Find where the given text appears and provide that cell's center as (X, Y) coordinate. 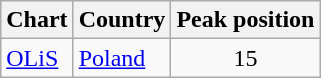
OLiS (37, 58)
Peak position (246, 20)
Poland (122, 58)
Chart (37, 20)
15 (246, 58)
Country (122, 20)
